Pinpoint the cell where the given text exists, returning its (X, Y) midpoint coordinate. 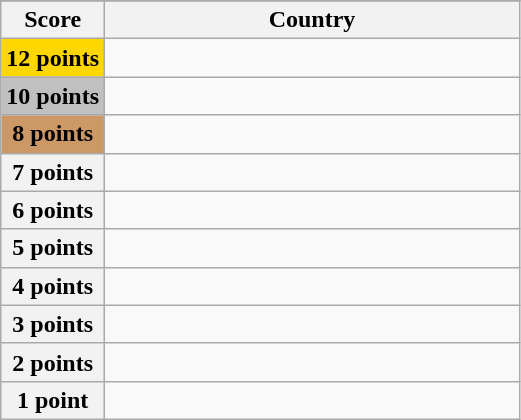
7 points (53, 172)
3 points (53, 324)
1 point (53, 400)
Country (312, 20)
8 points (53, 134)
Score (53, 20)
6 points (53, 210)
2 points (53, 362)
12 points (53, 58)
5 points (53, 248)
10 points (53, 96)
4 points (53, 286)
